Return [X, Y] of the center of cell containing provided text 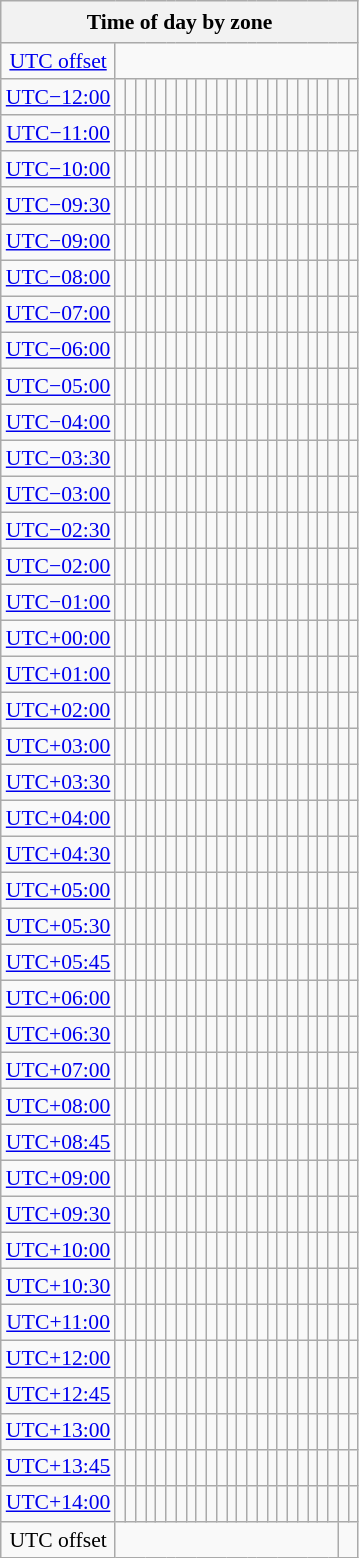
UTC+00:00 [58, 638]
UTC+05:30 [58, 927]
UTC+08:45 [58, 1143]
UTC−01:00 [58, 602]
UTC−02:30 [58, 530]
UTC+10:30 [58, 1287]
UTC+10:00 [58, 1251]
UTC+04:30 [58, 855]
UTC−11:00 [58, 134]
UTC−03:30 [58, 458]
UTC+05:45 [58, 963]
UTC−12:00 [58, 98]
UTC−09:30 [58, 206]
UTC+05:00 [58, 891]
UTC−02:00 [58, 566]
UTC−08:00 [58, 278]
UTC+06:30 [58, 1035]
UTC+11:00 [58, 1323]
UTC+08:00 [58, 1107]
UTC−07:00 [58, 314]
UTC+02:00 [58, 711]
UTC+04:00 [58, 819]
UTC+12:45 [58, 1395]
UTC+14:00 [58, 1504]
UTC+09:30 [58, 1215]
UTC−06:00 [58, 350]
UTC+13:00 [58, 1431]
UTC−09:00 [58, 242]
UTC−03:00 [58, 494]
UTC−04:00 [58, 422]
UTC+01:00 [58, 674]
UTC+06:00 [58, 999]
UTC+13:45 [58, 1468]
UTC+12:00 [58, 1359]
Time of day by zone [180, 22]
UTC−10:00 [58, 170]
UTC+03:00 [58, 747]
UTC+07:00 [58, 1071]
UTC+09:00 [58, 1179]
UTC+03:30 [58, 783]
UTC−05:00 [58, 386]
